Provide the (x, y) coordinate of the cell's center where the given text is located.  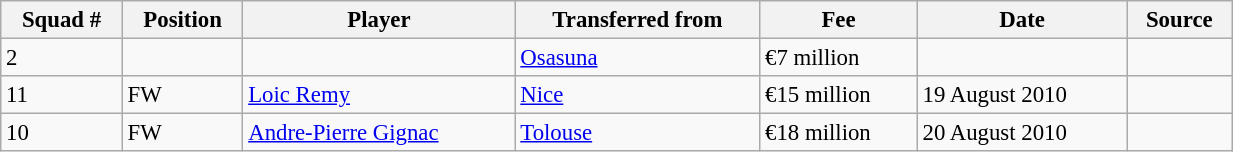
11 (62, 95)
19 August 2010 (1022, 95)
Transferred from (638, 20)
Player (379, 20)
€15 million (838, 95)
Squad # (62, 20)
Fee (838, 20)
2 (62, 58)
Loic Remy (379, 95)
Osasuna (638, 58)
Tolouse (638, 133)
Source (1180, 20)
Date (1022, 20)
10 (62, 133)
€18 million (838, 133)
Position (182, 20)
Nice (638, 95)
€7 million (838, 58)
20 August 2010 (1022, 133)
Andre-Pierre Gignac (379, 133)
